Pinpoint the cell where the given text exists, returning its (X, Y) midpoint coordinate. 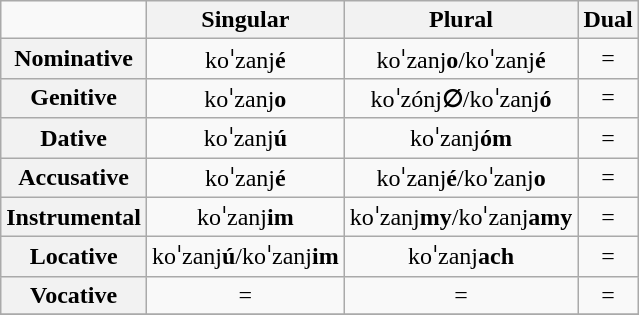
koˈzanjmy/koˈzanjamy (461, 217)
Plural (461, 20)
koˈzónj∅/koˈzanjó (461, 98)
koˈzanjim (245, 217)
Vocative (74, 295)
Instrumental (74, 217)
Nominative (74, 59)
Dative (74, 138)
Genitive (74, 98)
koˈzanjú/koˈzanjim (245, 257)
koˈzanjóm (461, 138)
koˈzanjo (245, 98)
Dual (608, 20)
koˈzanjú (245, 138)
Accusative (74, 178)
koˈzanjé/koˈzanjo (461, 178)
koˈzanjo/koˈzanjé (461, 59)
koˈzanjach (461, 257)
Locative (74, 257)
Singular (245, 20)
